Find where the given text appears and provide that cell's center as [X, Y] coordinate. 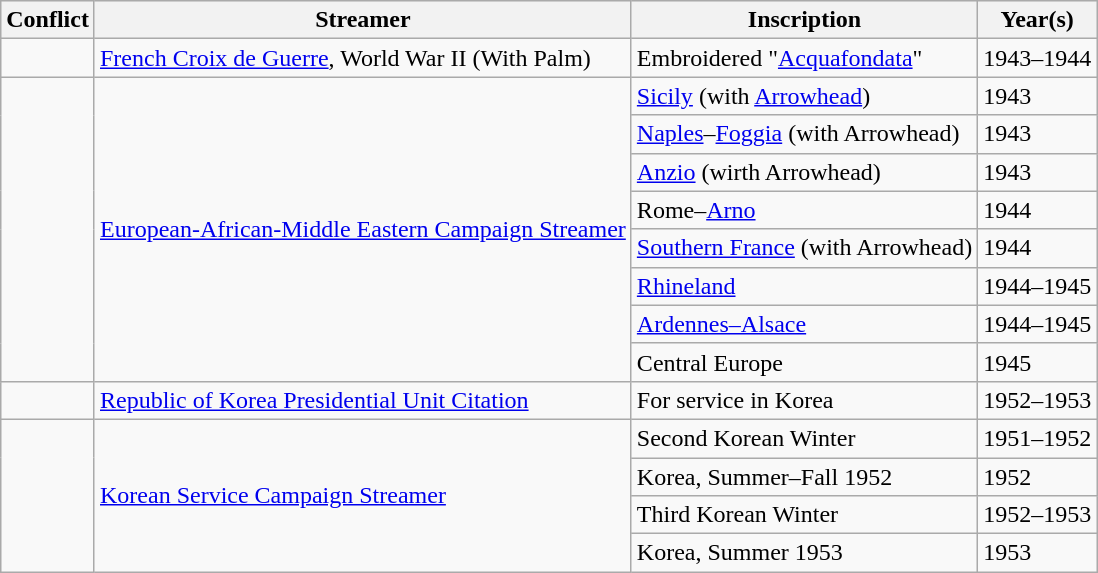
Naples–Foggia (with Arrowhead) [804, 134]
Korea, Summer–Fall 1952 [804, 477]
Conflict [48, 20]
Republic of Korea Presidential Unit Citation [362, 400]
French Croix de Guerre, World War II (With Palm) [362, 58]
1952 [1038, 477]
Year(s) [1038, 20]
1945 [1038, 362]
European-African-Middle Eastern Campaign Streamer [362, 229]
Korea, Summer 1953 [804, 553]
1951–1952 [1038, 438]
Central Europe [804, 362]
Embroidered "Acquafondata" [804, 58]
Sicily (with Arrowhead) [804, 96]
Korean Service Campaign Streamer [362, 495]
Rome–Arno [804, 210]
For service in Korea [804, 400]
Inscription [804, 20]
Streamer [362, 20]
1953 [1038, 553]
Third Korean Winter [804, 515]
Anzio (wirth Arrowhead) [804, 172]
Southern France (with Arrowhead) [804, 248]
Rhineland [804, 286]
1943–1944 [1038, 58]
Second Korean Winter [804, 438]
Ardennes–Alsace [804, 324]
